From the cell containing the given text, extract its center point as [x, y] coordinate. 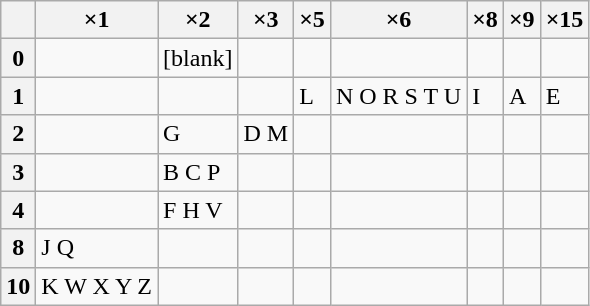
K W X Y Z [97, 286]
F H V [198, 210]
×5 [312, 20]
1 [18, 96]
10 [18, 286]
J Q [97, 248]
A [522, 96]
D M [266, 134]
3 [18, 172]
×2 [198, 20]
N O R S T U [398, 96]
B C P [198, 172]
×6 [398, 20]
×3 [266, 20]
L [312, 96]
×1 [97, 20]
I [486, 96]
G [198, 134]
×15 [564, 20]
8 [18, 248]
[blank] [198, 58]
E [564, 96]
2 [18, 134]
×8 [486, 20]
4 [18, 210]
0 [18, 58]
×9 [522, 20]
